Determine the [X, Y] coordinate at the center of the cell enclosing the given text.  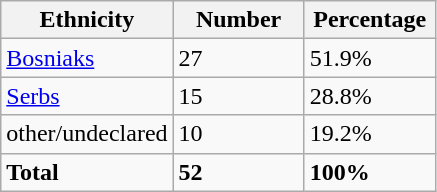
Bosniaks [87, 58]
Ethnicity [87, 20]
100% [370, 172]
52 [238, 172]
28.8% [370, 96]
Number [238, 20]
51.9% [370, 58]
27 [238, 58]
Serbs [87, 96]
19.2% [370, 134]
other/undeclared [87, 134]
Percentage [370, 20]
Total [87, 172]
10 [238, 134]
15 [238, 96]
